From the cell containing the given text, extract its center point as [x, y] coordinate. 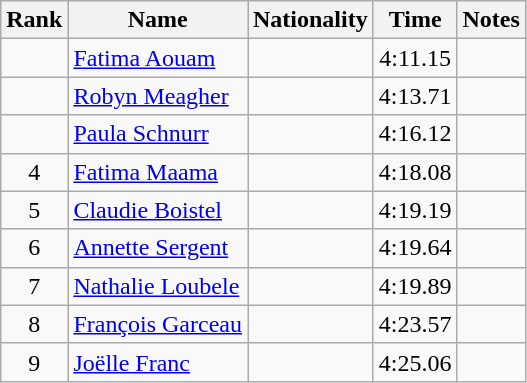
6 [34, 248]
Annette Sergent [158, 248]
Rank [34, 20]
4:16.12 [415, 134]
7 [34, 286]
4:18.08 [415, 172]
4:11.15 [415, 58]
9 [34, 362]
5 [34, 210]
4:19.19 [415, 210]
Paula Schnurr [158, 134]
4:23.57 [415, 324]
Fatima Aouam [158, 58]
Joëlle Franc [158, 362]
Nationality [311, 20]
Name [158, 20]
Notes [491, 20]
Fatima Maama [158, 172]
Nathalie Loubele [158, 286]
8 [34, 324]
Robyn Meagher [158, 96]
Time [415, 20]
4:25.06 [415, 362]
4:13.71 [415, 96]
4:19.89 [415, 286]
4 [34, 172]
4:19.64 [415, 248]
Claudie Boistel [158, 210]
François Garceau [158, 324]
